Extract the [X, Y] coordinate from the center of the cell holding the provided text.  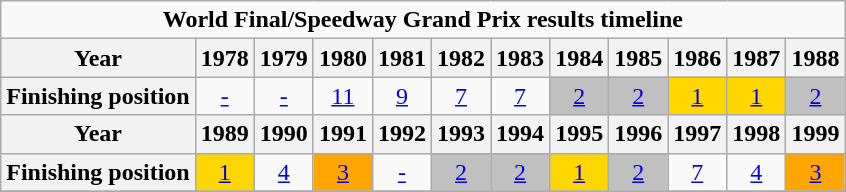
1989 [224, 134]
1979 [284, 58]
1978 [224, 58]
1993 [460, 134]
1990 [284, 134]
1995 [580, 134]
1986 [698, 58]
9 [402, 96]
1991 [342, 134]
1988 [816, 58]
1983 [520, 58]
1996 [638, 134]
1981 [402, 58]
11 [342, 96]
1985 [638, 58]
1998 [756, 134]
1980 [342, 58]
1984 [580, 58]
1994 [520, 134]
World Final/Speedway Grand Prix results timeline [423, 20]
1997 [698, 134]
1992 [402, 134]
1999 [816, 134]
1987 [756, 58]
1982 [460, 58]
